Identify which cell holds the provided text, then report its [x, y] central coordinate. 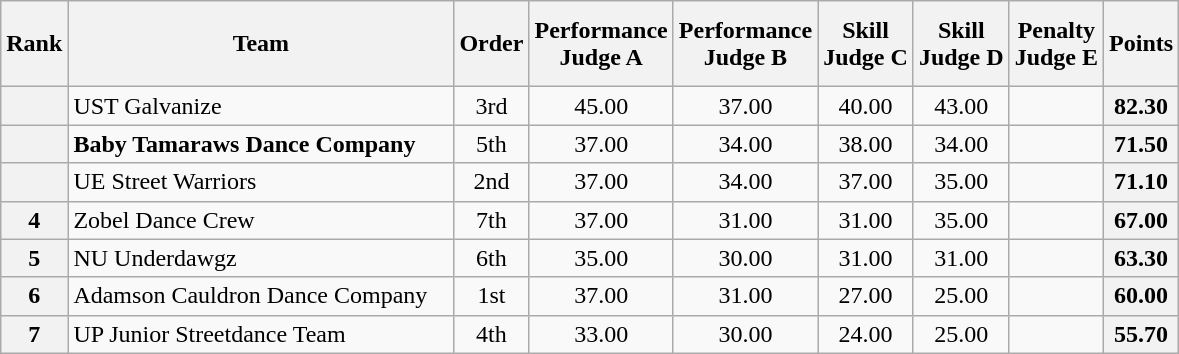
Team [261, 44]
Baby Tamaraws Dance Company [261, 144]
PenaltyJudge E [1056, 44]
55.70 [1142, 334]
38.00 [866, 144]
40.00 [866, 106]
7 [34, 334]
Points [1142, 44]
82.30 [1142, 106]
UST Galvanize [261, 106]
43.00 [961, 106]
PerformanceJudge A [601, 44]
2nd [492, 182]
4 [34, 220]
60.00 [1142, 296]
7th [492, 220]
6 [34, 296]
Zobel Dance Crew [261, 220]
27.00 [866, 296]
3rd [492, 106]
4th [492, 334]
24.00 [866, 334]
Rank [34, 44]
SkillJudge D [961, 44]
PerformanceJudge B [745, 44]
1st [492, 296]
UE Street Warriors [261, 182]
Order [492, 44]
63.30 [1142, 258]
SkillJudge C [866, 44]
71.50 [1142, 144]
5 [34, 258]
Adamson Cauldron Dance Company [261, 296]
67.00 [1142, 220]
6th [492, 258]
UP Junior Streetdance Team [261, 334]
33.00 [601, 334]
45.00 [601, 106]
NU Underdawgz [261, 258]
71.10 [1142, 182]
5th [492, 144]
